Search for the cell housing the specified text and yield its (x, y) center coordinate. 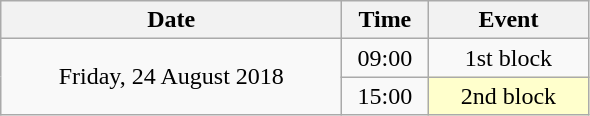
15:00 (385, 96)
Event (508, 20)
1st block (508, 58)
Date (172, 20)
Friday, 24 August 2018 (172, 77)
2nd block (508, 96)
09:00 (385, 58)
Time (385, 20)
